Search for the cell housing the specified text and yield its (X, Y) center coordinate. 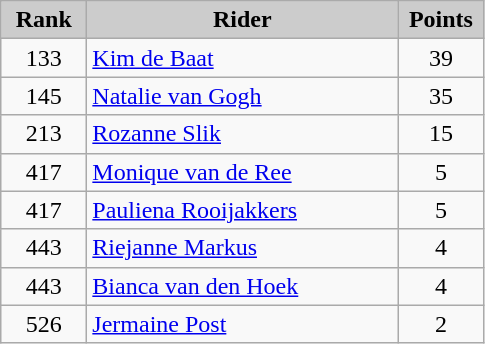
15 (441, 134)
Monique van de Ree (242, 172)
Riejanne Markus (242, 248)
526 (44, 324)
213 (44, 134)
Rozanne Slik (242, 134)
35 (441, 96)
Bianca van den Hoek (242, 286)
2 (441, 324)
145 (44, 96)
Rank (44, 20)
Jermaine Post (242, 324)
133 (44, 58)
Points (441, 20)
Natalie van Gogh (242, 96)
Rider (242, 20)
39 (441, 58)
Kim de Baat (242, 58)
Pauliena Rooijakkers (242, 210)
